Identify which cell holds the provided text, then report its [x, y] central coordinate. 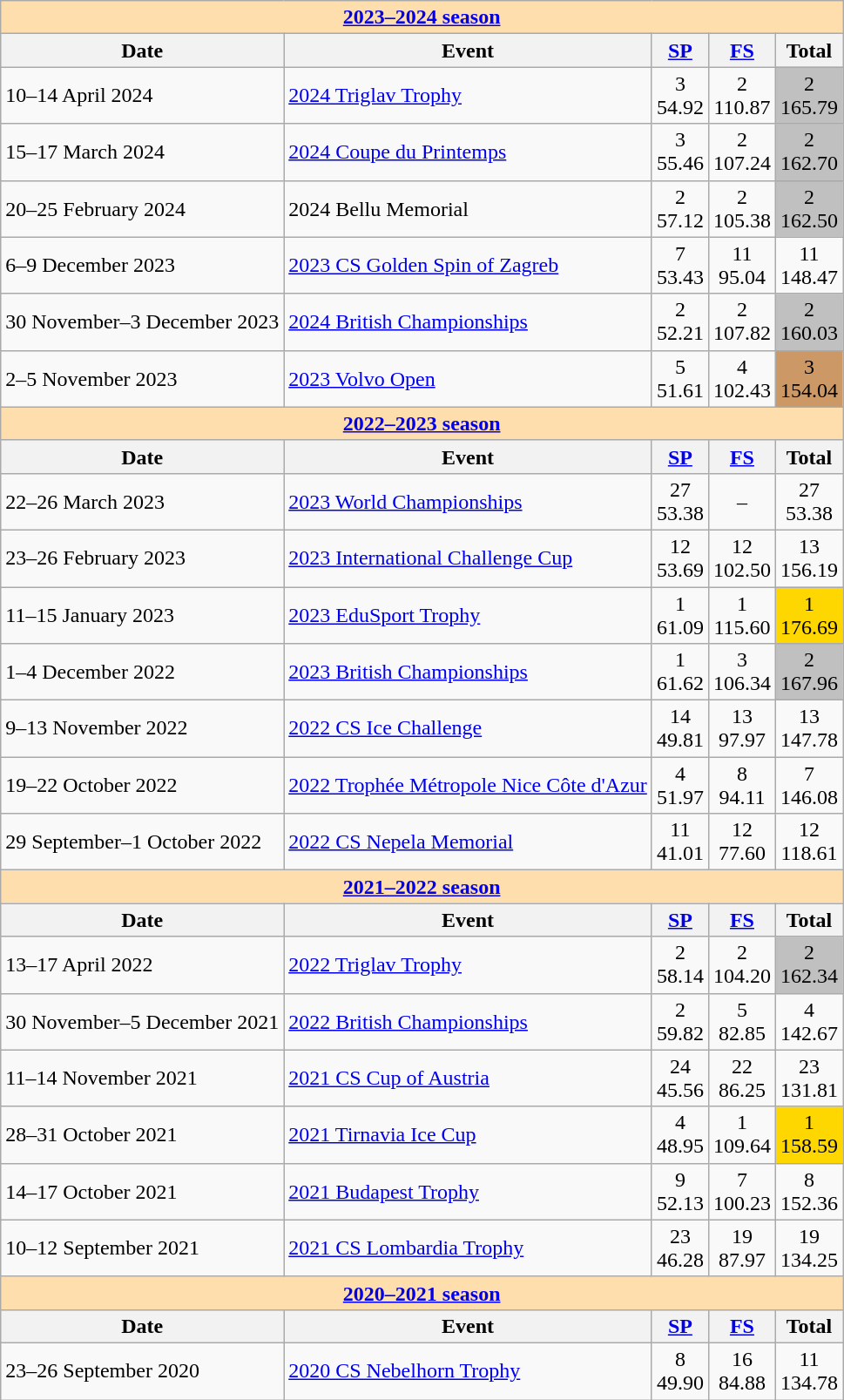
5 82.85 [742, 1021]
3 55.46 [679, 152]
1 61.09 [679, 615]
2 52.21 [679, 322]
2 104.20 [742, 965]
4 48.95 [679, 1134]
30 November–3 December 2023 [143, 322]
4 51.97 [679, 786]
10–12 September 2021 [143, 1248]
2 58.14 [679, 965]
28–31 October 2021 [143, 1134]
13 156.19 [808, 558]
2024 Triglav Trophy [469, 96]
8 49.90 [679, 1371]
2022 CS Nepela Memorial [469, 842]
2 162.50 [808, 209]
7 100.23 [742, 1192]
29 September–1 October 2022 [143, 842]
16 84.88 [742, 1371]
11 134.78 [808, 1371]
2 57.12 [679, 209]
2 107.82 [742, 322]
19–22 October 2022 [143, 786]
8 152.36 [808, 1192]
23 46.28 [679, 1248]
7 53.43 [679, 265]
3 54.92 [679, 96]
1 176.69 [808, 615]
11 41.01 [679, 842]
2023 International Challenge Cup [469, 558]
14 49.81 [679, 728]
2020–2021 season [422, 1293]
22–26 March 2023 [143, 502]
4 102.43 [742, 378]
2024 British Championships [469, 322]
8 94.11 [742, 786]
24 45.56 [679, 1079]
2023 Volvo Open [469, 378]
10–14 April 2024 [143, 96]
6–9 December 2023 [143, 265]
22 86.25 [742, 1079]
2022 CS Ice Challenge [469, 728]
11 148.47 [808, 265]
2024 Bellu Memorial [469, 209]
19 87.97 [742, 1248]
2023 World Championships [469, 502]
2 162.70 [808, 152]
2023–2024 season [422, 17]
2 167.96 [808, 673]
11–14 November 2021 [143, 1079]
2023 British Championships [469, 673]
2 105.38 [742, 209]
2022 Trophée Métropole Nice Côte d'Azur [469, 786]
19 134.25 [808, 1248]
2023 CS Golden Spin of Zagreb [469, 265]
9 52.13 [679, 1192]
2024 Coupe du Printemps [469, 152]
14–17 October 2021 [143, 1192]
2023 EduSport Trophy [469, 615]
2021 Budapest Trophy [469, 1192]
11 95.04 [742, 265]
3 154.04 [808, 378]
12 53.69 [679, 558]
1 109.64 [742, 1134]
12 77.60 [742, 842]
2–5 November 2023 [143, 378]
2 165.79 [808, 96]
30 November–5 December 2021 [143, 1021]
1 158.59 [808, 1134]
2 59.82 [679, 1021]
3 106.34 [742, 673]
13 97.97 [742, 728]
2022 Triglav Trophy [469, 965]
2 162.34 [808, 965]
1 115.60 [742, 615]
2021 Tirnavia Ice Cup [469, 1134]
11–15 January 2023 [143, 615]
23–26 September 2020 [143, 1371]
2022 British Championships [469, 1021]
1–4 December 2022 [143, 673]
9–13 November 2022 [143, 728]
2020 CS Nebelhorn Trophy [469, 1371]
4 142.67 [808, 1021]
2021 CS Lombardia Trophy [469, 1248]
13–17 April 2022 [143, 965]
12 102.50 [742, 558]
20–25 February 2024 [143, 209]
13 147.78 [808, 728]
2021 CS Cup of Austria [469, 1079]
2021–2022 season [422, 887]
2022–2023 season [422, 423]
2 160.03 [808, 322]
7 146.08 [808, 786]
2 110.87 [742, 96]
5 51.61 [679, 378]
12 118.61 [808, 842]
23 131.81 [808, 1079]
1 61.62 [679, 673]
– [742, 502]
15–17 March 2024 [143, 152]
2 107.24 [742, 152]
23–26 February 2023 [143, 558]
